Extract the (x, y) coordinate from the center of the cell holding the provided text.  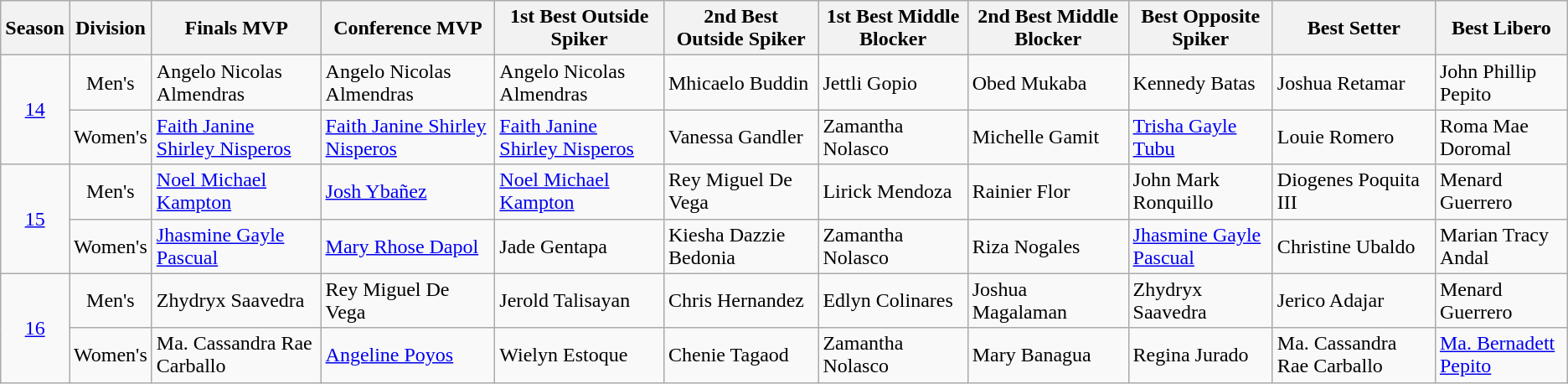
Trisha Gayle Tubu (1200, 138)
Finals MVP (236, 29)
Marian Tracy Andal (1501, 246)
Michelle Gamit (1048, 138)
16 (35, 328)
Angeline Poyos (408, 355)
Obed Mukaba (1048, 82)
15 (35, 219)
Jade Gentapa (580, 246)
Kiesha Dazzie Bedonia (740, 246)
2nd Best Middle Blocker (1048, 29)
Lirick Mendoza (893, 191)
Riza Nogales (1048, 246)
Edlyn Colinares (893, 300)
Best Opposite Spiker (1200, 29)
Josh Ybañez (408, 191)
John Phillip Pepito (1501, 82)
Chris Hernandez (740, 300)
1st Best Outside Spiker (580, 29)
Louie Romero (1354, 138)
Regina Jurado (1200, 355)
Joshua Retamar (1354, 82)
John Mark Ronquillo (1200, 191)
14 (35, 110)
2nd Best Outside Spiker (740, 29)
Conference MVP (408, 29)
Joshua Magalaman (1048, 300)
Christine Ubaldo (1354, 246)
Diogenes Poquita III (1354, 191)
Jerico Adajar (1354, 300)
Mhicaelo Buddin (740, 82)
Vanessa Gandler (740, 138)
Mary Rhose Dapol (408, 246)
Season (35, 29)
Division (111, 29)
Wielyn Estoque (580, 355)
Kennedy Batas (1200, 82)
1st Best Middle Blocker (893, 29)
Jettli Gopio (893, 82)
Jerold Talisayan (580, 300)
Rainier Flor (1048, 191)
Chenie Tagaod (740, 355)
Best Libero (1501, 29)
Mary Banagua (1048, 355)
Roma Mae Doromal (1501, 138)
Ma. Bernadett Pepito (1501, 355)
Best Setter (1354, 29)
